Identify which cell holds the provided text, then report its [x, y] central coordinate. 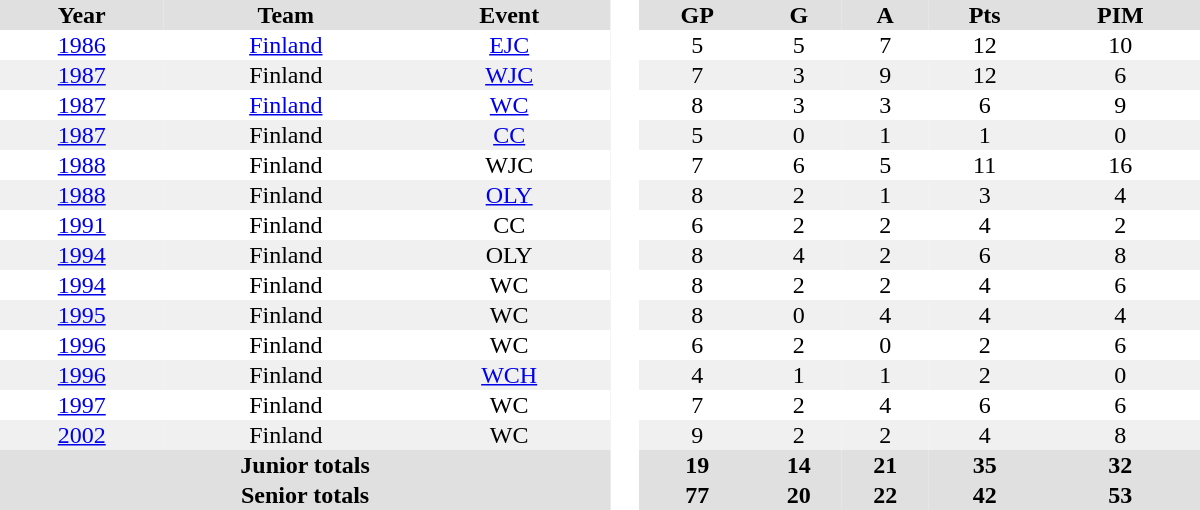
G [798, 15]
1991 [82, 225]
Senior totals [305, 495]
16 [1120, 165]
Team [286, 15]
PIM [1120, 15]
35 [985, 465]
Event [509, 15]
10 [1120, 45]
32 [1120, 465]
53 [1120, 495]
22 [886, 495]
Pts [985, 15]
1986 [82, 45]
42 [985, 495]
19 [697, 465]
EJC [509, 45]
21 [886, 465]
WCH [509, 375]
Year [82, 15]
1997 [82, 405]
GP [697, 15]
77 [697, 495]
14 [798, 465]
11 [985, 165]
2002 [82, 435]
20 [798, 495]
A [886, 15]
Junior totals [305, 465]
1995 [82, 315]
